For the text-containing cell, return its midpoint in (X, Y) coordinate format. 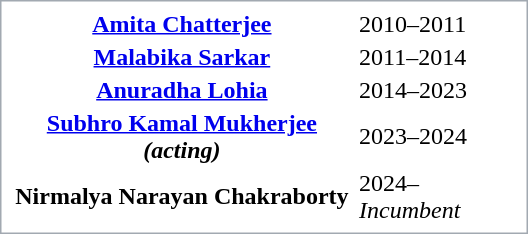
2024–Incumbent (438, 196)
Amita Chatterjee (182, 24)
2011–2014 (438, 57)
Subhro Kamal Mukherjee (acting) (182, 136)
2010–2011 (438, 24)
Anuradha Lohia (182, 90)
2014–2023 (438, 90)
2023–2024 (438, 136)
Malabika Sarkar (182, 57)
Nirmalya Narayan Chakraborty (182, 196)
